Locate the cell with the specified text and output its [X, Y] center coordinate. 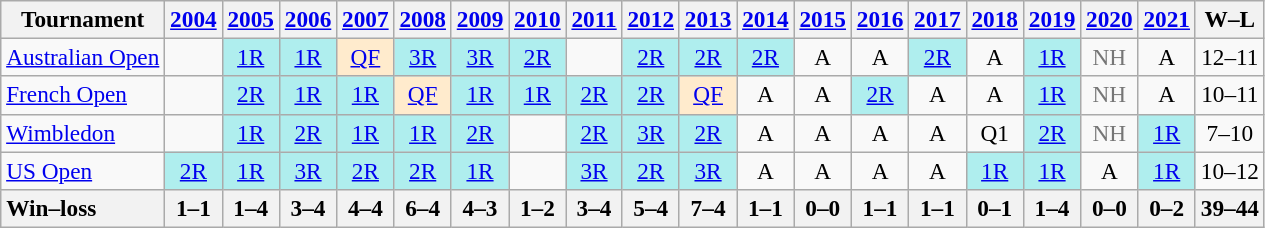
10–12 [1230, 170]
2004 [194, 19]
1–2 [538, 208]
7–4 [708, 208]
2013 [708, 19]
Australian Open [83, 57]
US Open [83, 170]
Wimbledon [83, 133]
2018 [994, 19]
Tournament [83, 19]
2020 [1110, 19]
2016 [880, 19]
Q1 [994, 133]
39–44 [1230, 208]
2010 [538, 19]
10–11 [1230, 95]
2019 [1052, 19]
6–4 [422, 208]
2021 [1166, 19]
2017 [938, 19]
Win–loss [83, 208]
0–2 [1166, 208]
12–11 [1230, 57]
2005 [250, 19]
7–10 [1230, 133]
2007 [366, 19]
French Open [83, 95]
2015 [822, 19]
5–4 [650, 208]
2012 [650, 19]
0–1 [994, 208]
2011 [594, 19]
W–L [1230, 19]
4–3 [480, 208]
2009 [480, 19]
2006 [308, 19]
4–4 [366, 208]
2008 [422, 19]
2014 [766, 19]
